Capture the cell that displays the provided text and extract its [X, Y] central coordinate. 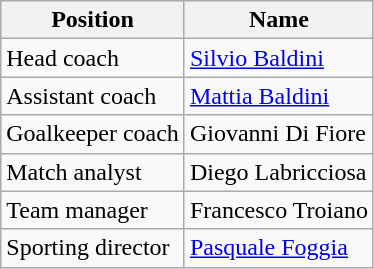
Mattia Baldini [278, 96]
Francesco Troiano [278, 210]
Silvio Baldini [278, 58]
Pasquale Foggia [278, 248]
Match analyst [93, 172]
Sporting director [93, 248]
Name [278, 20]
Position [93, 20]
Team manager [93, 210]
Diego Labricciosa [278, 172]
Assistant coach [93, 96]
Head coach [93, 58]
Giovanni Di Fiore [278, 134]
Goalkeeper coach [93, 134]
